Search for the cell housing the specified text and yield its (x, y) center coordinate. 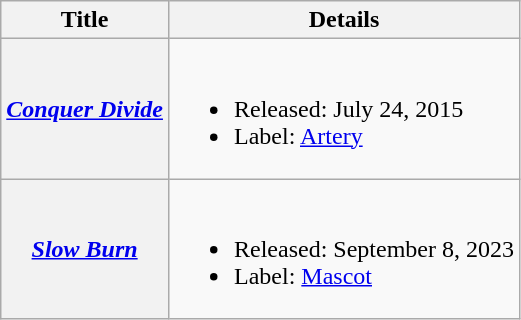
Details (344, 20)
Conquer Divide (85, 109)
Slow Burn (85, 249)
Released: September 8, 2023Label: Mascot (344, 249)
Released: July 24, 2015Label: Artery (344, 109)
Title (85, 20)
